Pinpoint the cell where the given text exists, returning its (X, Y) midpoint coordinate. 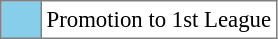
Promotion to 1st League (158, 20)
